Return the [x, y] coordinate for the center point of the cell that contains the specified text.  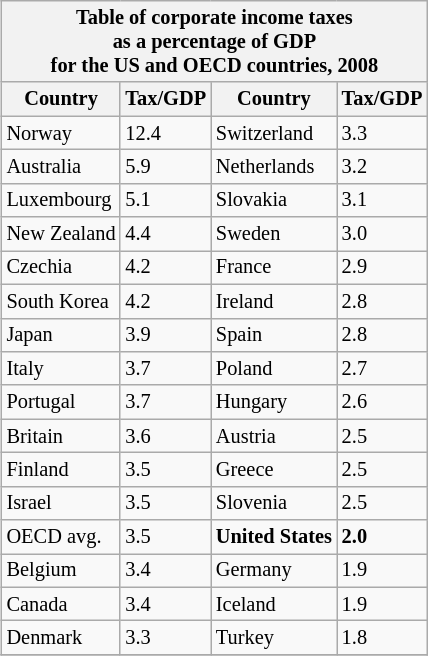
1.8 [382, 638]
Czechia [62, 268]
Belgium [62, 571]
Spain [274, 335]
2.6 [382, 402]
2.9 [382, 268]
2.0 [382, 537]
Netherlands [274, 167]
Australia [62, 167]
United States [274, 537]
Greece [274, 470]
Finland [62, 470]
Switzerland [274, 133]
Hungary [274, 402]
Norway [62, 133]
Ireland [274, 301]
Austria [274, 436]
Japan [62, 335]
Table of corporate income taxes as a percentage of GDP for the US and OECD countries, 2008 [215, 42]
12.4 [165, 133]
4.4 [165, 234]
3.2 [382, 167]
Britain [62, 436]
5.9 [165, 167]
Slovenia [274, 503]
3.6 [165, 436]
Iceland [274, 604]
Portugal [62, 402]
Denmark [62, 638]
Germany [274, 571]
Italy [62, 369]
South Korea [62, 301]
Israel [62, 503]
Canada [62, 604]
Poland [274, 369]
Luxembourg [62, 200]
Slovakia [274, 200]
2.7 [382, 369]
3.0 [382, 234]
France [274, 268]
OECD avg. [62, 537]
3.1 [382, 200]
5.1 [165, 200]
3.9 [165, 335]
Turkey [274, 638]
Sweden [274, 234]
New Zealand [62, 234]
